Return the [x, y] coordinate for the center point of the cell that contains the specified text.  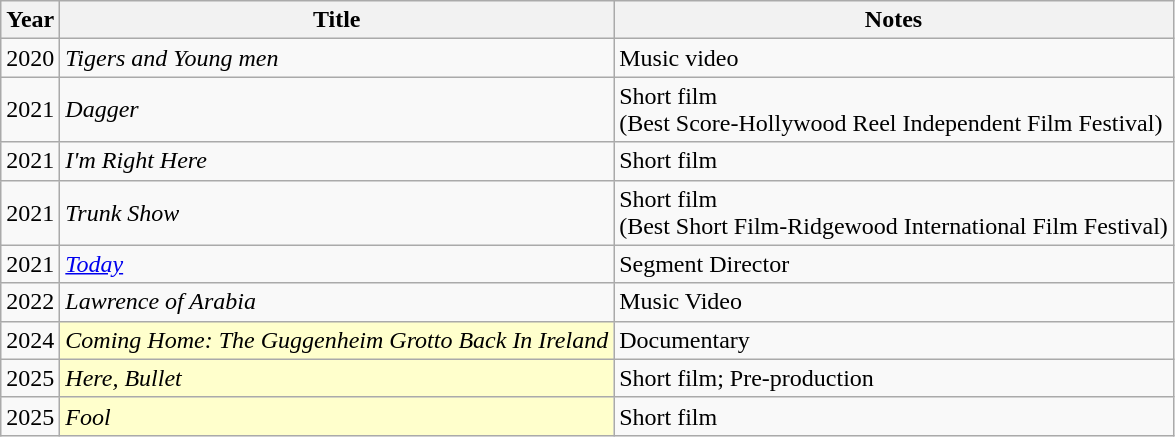
Fool [337, 416]
Short film (Best Short Film-Ridgewood International Film Festival) [894, 212]
Year [30, 20]
Trunk Show [337, 212]
Segment Director [894, 264]
Short film; Pre-production [894, 378]
Here, Bullet [337, 378]
I'm Right Here [337, 161]
Lawrence of Arabia [337, 302]
2022 [30, 302]
Documentary [894, 340]
2020 [30, 58]
Coming Home: The Guggenheim Grotto Back In Ireland [337, 340]
Dagger [337, 110]
Short film (Best Score-Hollywood Reel Independent Film Festival) [894, 110]
Tigers and Young men [337, 58]
Music video [894, 58]
Today [337, 264]
Music Video [894, 302]
Notes [894, 20]
Title [337, 20]
2024 [30, 340]
